Locate the cell with the specified text and output its (x, y) center coordinate. 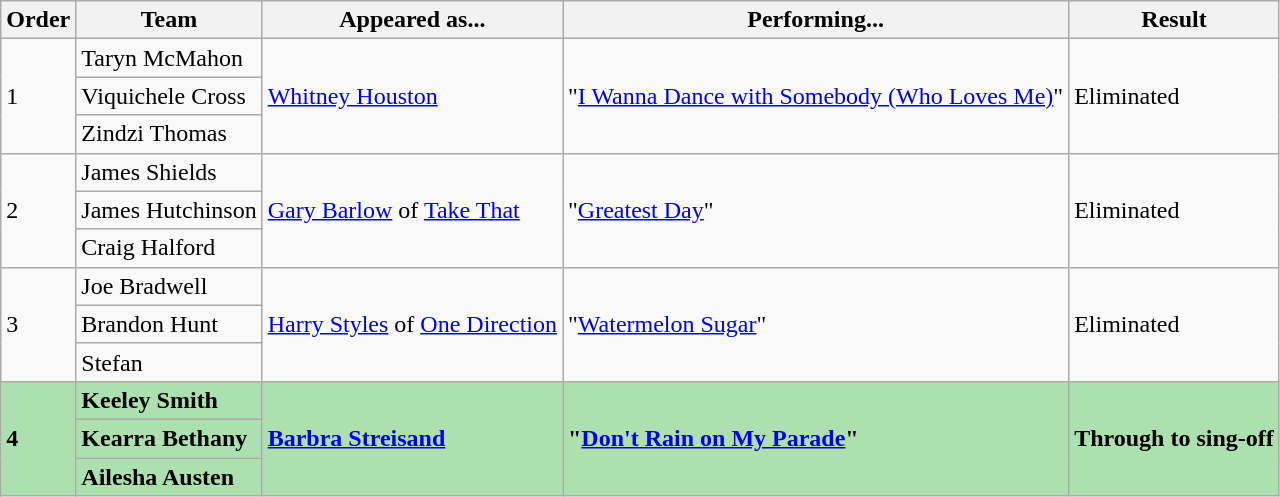
Stefan (169, 362)
Result (1174, 20)
3 (38, 324)
Kearra Bethany (169, 438)
"I Wanna Dance with Somebody (Who Loves Me)" (815, 96)
Keeley Smith (169, 400)
"Watermelon Sugar" (815, 324)
Zindzi Thomas (169, 134)
Order (38, 20)
Appeared as... (412, 20)
Whitney Houston (412, 96)
4 (38, 438)
Ailesha Austen (169, 477)
James Shields (169, 172)
Craig Halford (169, 248)
1 (38, 96)
James Hutchinson (169, 210)
Through to sing-off (1174, 438)
Performing... (815, 20)
"Greatest Day" (815, 210)
Taryn McMahon (169, 58)
Gary Barlow of Take That (412, 210)
"Don't Rain on My Parade" (815, 438)
Brandon Hunt (169, 324)
Barbra Streisand (412, 438)
Joe Bradwell (169, 286)
Harry Styles of One Direction (412, 324)
Team (169, 20)
Viquichele Cross (169, 96)
2 (38, 210)
